Extract the (X, Y) coordinate from the center of the cell holding the provided text.  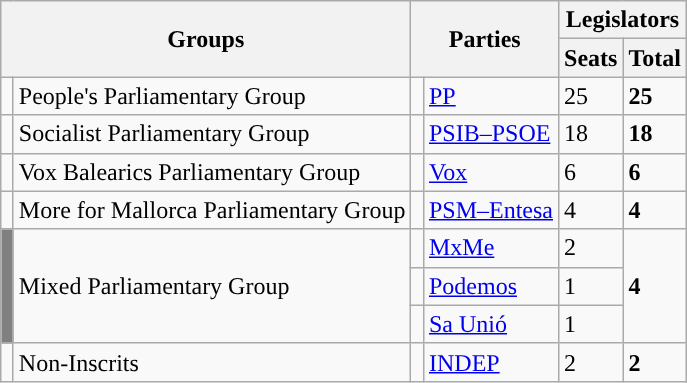
Vox (490, 172)
PP (490, 96)
PSIB–PSOE (490, 134)
Socialist Parliamentary Group (212, 134)
Total (655, 58)
Legislators (623, 20)
More for Mallorca Parliamentary Group (212, 210)
Mixed Parliamentary Group (212, 286)
Sa Unió (490, 324)
Parties (485, 39)
INDEP (490, 362)
PSM–Entesa (490, 210)
Seats (591, 58)
Groups (206, 39)
MxMe (490, 248)
People's Parliamentary Group (212, 96)
Non-Inscrits (212, 362)
Podemos (490, 286)
Vox Balearics Parliamentary Group (212, 172)
